Return the (X, Y) coordinate for the center point of the cell that contains the specified text.  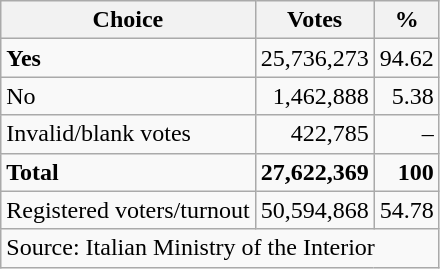
– (406, 134)
Votes (314, 20)
Choice (128, 20)
Registered voters/turnout (128, 210)
Total (128, 172)
1,462,888 (314, 96)
100 (406, 172)
422,785 (314, 134)
54.78 (406, 210)
% (406, 20)
Source: Italian Ministry of the Interior (220, 248)
50,594,868 (314, 210)
Invalid/blank votes (128, 134)
94.62 (406, 58)
5.38 (406, 96)
Yes (128, 58)
25,736,273 (314, 58)
No (128, 96)
27,622,369 (314, 172)
